Extract the (x, y) coordinate from the center of the cell holding the provided text.  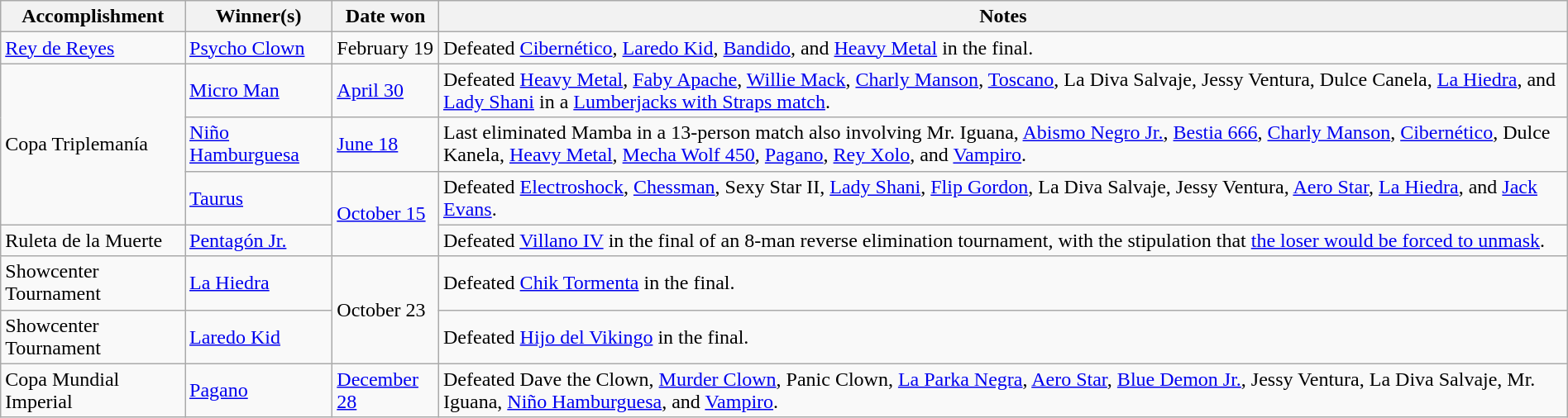
October 15 (385, 213)
Defeated Hijo del Vikingo in the final. (1002, 337)
October 23 (385, 310)
December 28 (385, 390)
Laredo Kid (259, 337)
Accomplishment (93, 17)
Copa Triplemanía (93, 144)
Psycho Clown (259, 48)
Defeated Villano IV in the final of an 8-man reverse elimination tournament, with the stipulation that the loser would be forced to unmask. (1002, 240)
Ruleta de la Muerte (93, 240)
Micro Man (259, 91)
Winner(s) (259, 17)
April 30 (385, 91)
Niño Hamburguesa (259, 144)
Copa Mundial Imperial (93, 390)
Pagano (259, 390)
Defeated Chik Tormenta in the final. (1002, 283)
Defeated Cibernético, Laredo Kid, Bandido, and Heavy Metal in the final. (1002, 48)
Defeated Electroshock, Chessman, Sexy Star II, Lady Shani, Flip Gordon, La Diva Salvaje, Jessy Ventura, Aero Star, La Hiedra, and Jack Evans. (1002, 198)
Taurus (259, 198)
Pentagón Jr. (259, 240)
Date won (385, 17)
June 18 (385, 144)
Rey de Reyes (93, 48)
Notes (1002, 17)
February 19 (385, 48)
La Hiedra (259, 283)
